Output the [x, y] coordinate of the center of the cell containing the given text.  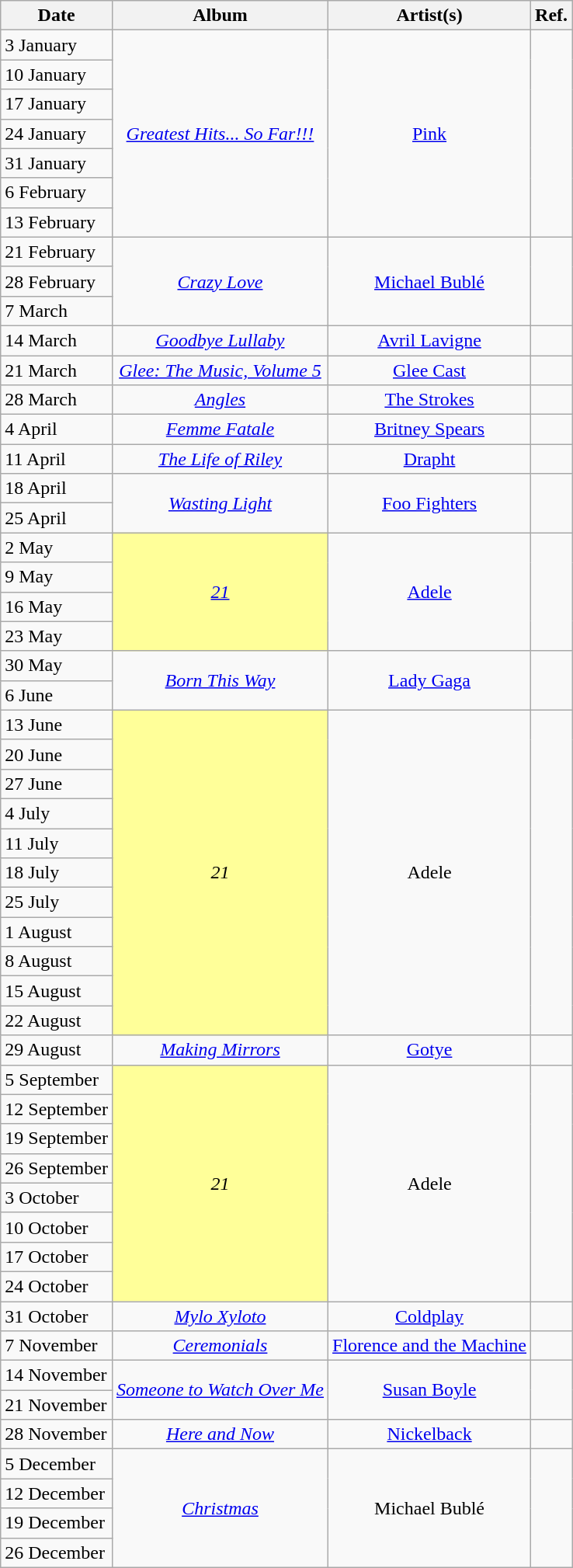
Ceremonials [220, 1346]
24 January [57, 134]
12 December [57, 1493]
Britney Spears [430, 429]
23 May [57, 636]
Ref. [551, 16]
Artist(s) [430, 16]
18 April [57, 488]
2 May [57, 548]
4 April [57, 429]
The Life of Riley [220, 459]
3 January [57, 45]
14 November [57, 1375]
Goodbye Lullaby [220, 340]
Crazy Love [220, 281]
Lady Gaga [430, 680]
28 November [57, 1434]
19 December [57, 1523]
27 June [57, 784]
24 October [57, 1286]
7 March [57, 311]
Making Mirrors [220, 1050]
5 September [57, 1080]
29 August [57, 1050]
25 April [57, 518]
5 December [57, 1464]
11 April [57, 459]
26 December [57, 1552]
Angles [220, 400]
28 March [57, 400]
21 November [57, 1405]
6 February [57, 193]
30 May [57, 666]
6 June [57, 695]
Album [220, 16]
14 March [57, 340]
18 July [57, 873]
Mylo Xyloto [220, 1316]
10 January [57, 75]
Coldplay [430, 1316]
25 July [57, 902]
21 March [57, 370]
Susan Boyle [430, 1390]
26 September [57, 1168]
20 June [57, 754]
3 October [57, 1198]
10 October [57, 1227]
Wasting Light [220, 503]
Femme Fatale [220, 429]
11 July [57, 843]
4 July [57, 813]
7 November [57, 1346]
Born This Way [220, 680]
Gotye [430, 1050]
16 May [57, 607]
Drapht [430, 459]
21 February [57, 252]
Here and Now [220, 1434]
15 August [57, 991]
Someone to Watch Over Me [220, 1390]
Pink [430, 134]
The Strokes [430, 400]
9 May [57, 577]
Christmas [220, 1508]
12 September [57, 1109]
8 August [57, 961]
13 February [57, 222]
Nickelback [430, 1434]
17 October [57, 1257]
Avril Lavigne [430, 340]
Greatest Hits... So Far!!! [220, 134]
1 August [57, 932]
31 January [57, 163]
Glee Cast [430, 370]
Date [57, 16]
Florence and the Machine [430, 1346]
13 June [57, 725]
31 October [57, 1316]
Glee: The Music, Volume 5 [220, 370]
19 September [57, 1139]
28 February [57, 281]
17 January [57, 104]
Foo Fighters [430, 503]
22 August [57, 1020]
